Determine the (x, y) coordinate at the center of the cell enclosing the given text.  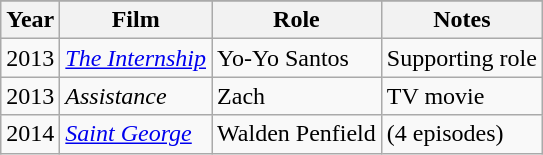
Year (30, 20)
(4 episodes) (462, 134)
2014 (30, 134)
Assistance (136, 96)
Film (136, 20)
Walden Penfield (297, 134)
Notes (462, 20)
Saint George (136, 134)
The Internship (136, 58)
Zach (297, 96)
Yo-Yo Santos (297, 58)
Role (297, 20)
TV movie (462, 96)
Supporting role (462, 58)
